Locate the cell with the specified text and output its [X, Y] center coordinate. 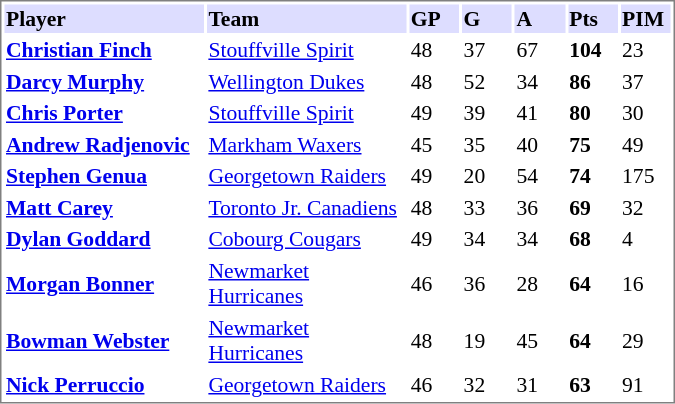
Toronto Jr. Canadiens [306, 208]
28 [540, 283]
67 [540, 50]
19 [487, 341]
PIM [646, 18]
Andrew Radjenovic [104, 144]
41 [540, 113]
Pts [593, 18]
Bowman Webster [104, 341]
52 [487, 82]
Morgan Bonner [104, 283]
Player [104, 18]
4 [646, 239]
68 [593, 239]
Stephen Genua [104, 176]
G [487, 18]
20 [487, 176]
Dylan Goddard [104, 239]
Matt Carey [104, 208]
Nick Perruccio [104, 384]
16 [646, 283]
23 [646, 50]
35 [487, 144]
104 [593, 50]
39 [487, 113]
63 [593, 384]
175 [646, 176]
31 [540, 384]
80 [593, 113]
54 [540, 176]
Darcy Murphy [104, 82]
Cobourg Cougars [306, 239]
GP [434, 18]
74 [593, 176]
75 [593, 144]
Christian Finch [104, 50]
69 [593, 208]
30 [646, 113]
40 [540, 144]
33 [487, 208]
Markham Waxers [306, 144]
Wellington Dukes [306, 82]
29 [646, 341]
Team [306, 18]
A [540, 18]
Chris Porter [104, 113]
86 [593, 82]
91 [646, 384]
